For the text-containing cell, return its midpoint in (x, y) coordinate format. 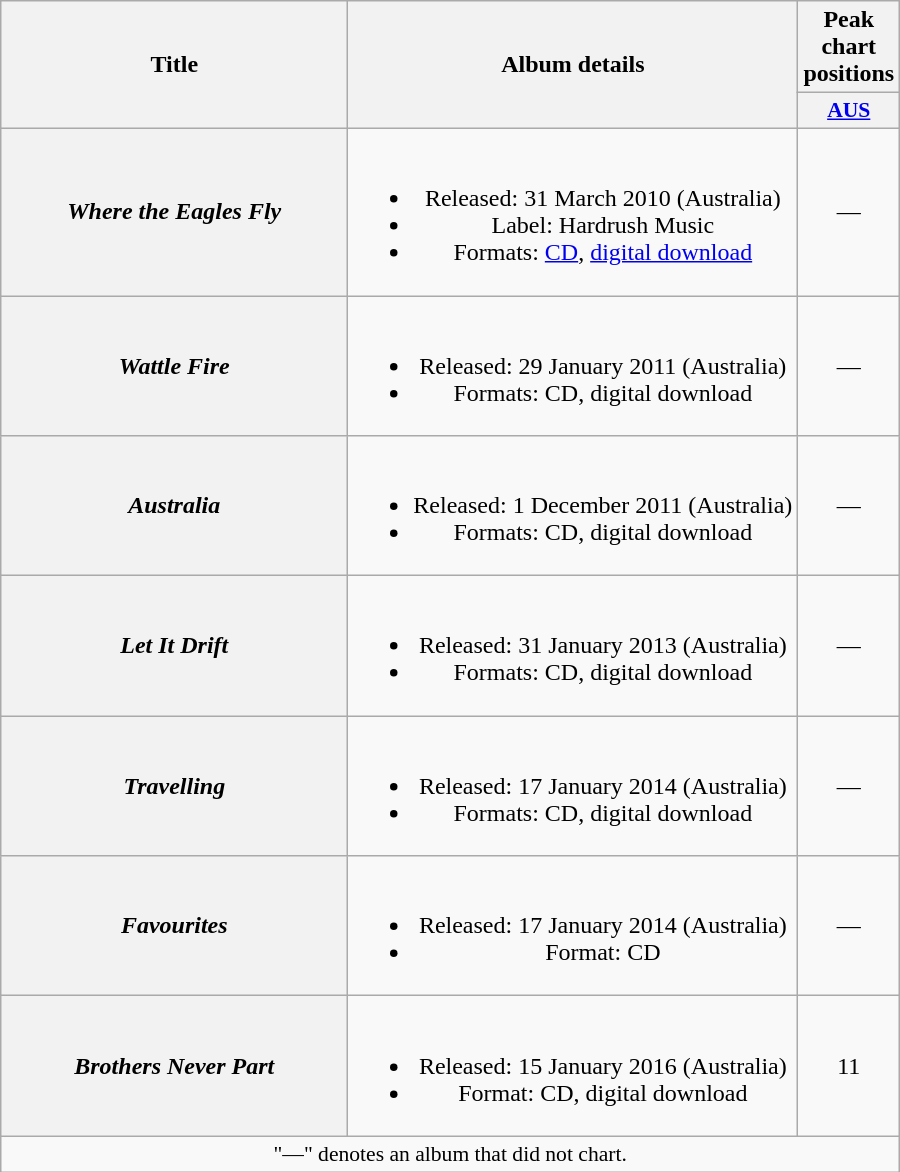
Album details (573, 65)
Travelling (174, 786)
Let It Drift (174, 646)
Wattle Fire (174, 366)
Where the Eagles Fly (174, 212)
Released: 17 January 2014 (Australia)Formats: CD, digital download (573, 786)
Brothers Never Part (174, 1066)
Released: 17 January 2014 (Australia)Format: CD (573, 926)
Released: 31 January 2013 (Australia)Formats: CD, digital download (573, 646)
11 (849, 1066)
AUS (849, 111)
Australia (174, 506)
Title (174, 65)
Peak chart positions (849, 47)
Released: 29 January 2011 (Australia)Formats: CD, digital download (573, 366)
"—" denotes an album that did not chart. (450, 1154)
Released: 1 December 2011 (Australia)Formats: CD, digital download (573, 506)
Favourites (174, 926)
Released: 31 March 2010 (Australia)Label: Hardrush MusicFormats: CD, digital download (573, 212)
Released: 15 January 2016 (Australia)Format: CD, digital download (573, 1066)
